Search for the cell housing the specified text and yield its (x, y) center coordinate. 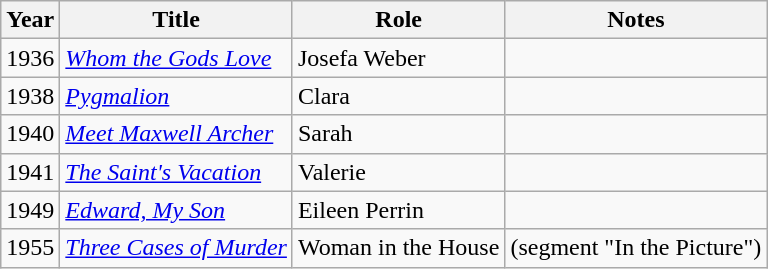
Three Cases of Murder (176, 248)
1940 (30, 134)
Clara (398, 96)
1941 (30, 172)
Woman in the House (398, 248)
Edward, My Son (176, 210)
Title (176, 20)
Sarah (398, 134)
1936 (30, 58)
Meet Maxwell Archer (176, 134)
Whom the Gods Love (176, 58)
Year (30, 20)
Role (398, 20)
(segment "In the Picture") (636, 248)
1949 (30, 210)
The Saint's Vacation (176, 172)
Pygmalion (176, 96)
Eileen Perrin (398, 210)
Josefa Weber (398, 58)
Notes (636, 20)
Valerie (398, 172)
1938 (30, 96)
1955 (30, 248)
